Output the (X, Y) coordinate of the center of the cell containing the given text.  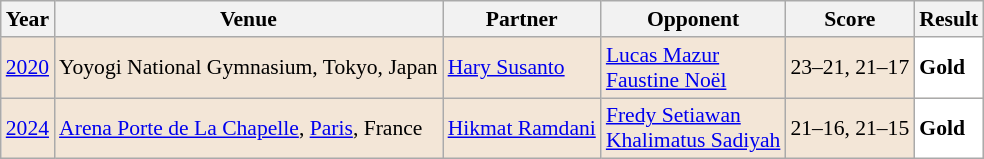
Fredy Setiawan Khalimatus Sadiyah (694, 128)
2024 (28, 128)
Year (28, 19)
Hary Susanto (522, 68)
Lucas Mazur Faustine Noël (694, 68)
2020 (28, 68)
Venue (248, 19)
Score (850, 19)
Yoyogi National Gymnasium, Tokyo, Japan (248, 68)
Result (948, 19)
Hikmat Ramdani (522, 128)
Arena Porte de La Chapelle, Paris, France (248, 128)
23–21, 21–17 (850, 68)
21–16, 21–15 (850, 128)
Partner (522, 19)
Opponent (694, 19)
